Search for the cell housing the specified text and yield its [x, y] center coordinate. 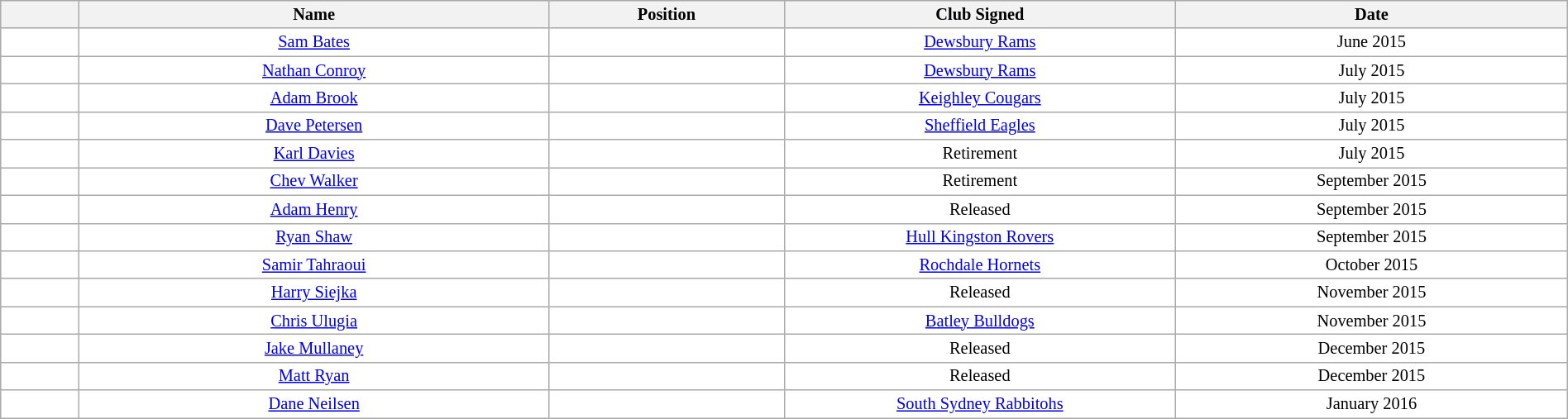
Chris Ulugia [313, 321]
Adam Brook [313, 98]
January 2016 [1372, 404]
Adam Henry [313, 209]
Matt Ryan [313, 376]
Karl Davies [313, 154]
Name [313, 14]
Sam Bates [313, 42]
Rochdale Hornets [980, 264]
Samir Tahraoui [313, 264]
Club Signed [980, 14]
Batley Bulldogs [980, 321]
October 2015 [1372, 264]
Position [667, 14]
Chev Walker [313, 181]
Keighley Cougars [980, 98]
Dane Neilsen [313, 404]
Jake Mullaney [313, 348]
Ryan Shaw [313, 237]
Hull Kingston Rovers [980, 237]
June 2015 [1372, 42]
Harry Siejka [313, 293]
Nathan Conroy [313, 70]
Sheffield Eagles [980, 126]
Dave Petersen [313, 126]
Date [1372, 14]
South Sydney Rabbitohs [980, 404]
